Scan for the cell matching the given text and deliver its (X, Y) coordinate at center. 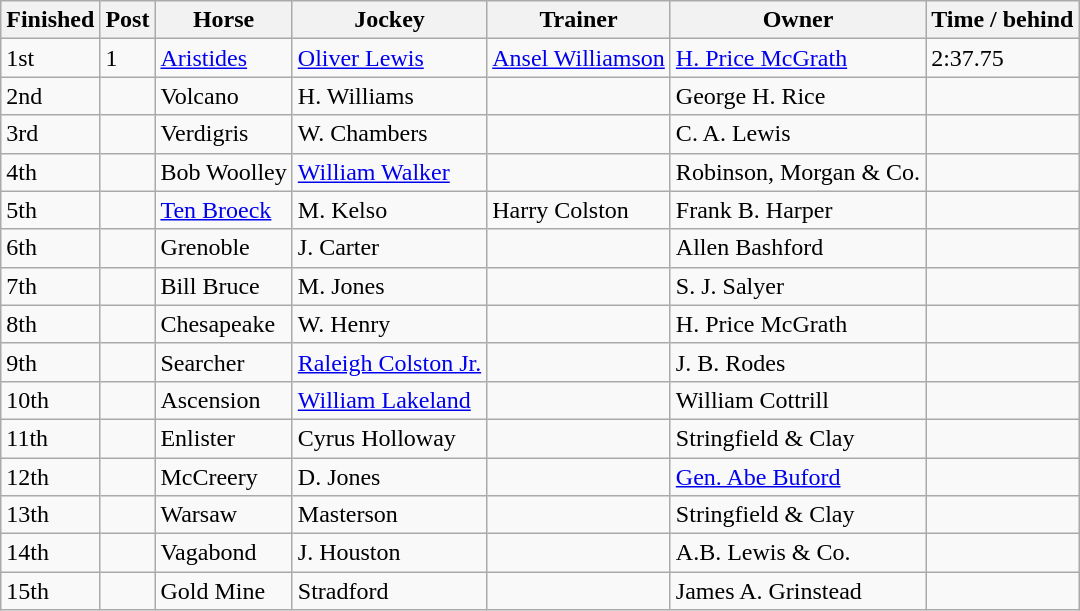
5th (50, 210)
Warsaw (224, 515)
C. A. Lewis (798, 134)
1 (128, 58)
13th (50, 515)
Time / behind (1002, 20)
J. B. Rodes (798, 362)
11th (50, 438)
Gen. Abe Buford (798, 477)
McCreery (224, 477)
H. Williams (389, 96)
3rd (50, 134)
12th (50, 477)
Vagabond (224, 553)
14th (50, 553)
1st (50, 58)
Searcher (224, 362)
Ascension (224, 400)
George H. Rice (798, 96)
Frank B. Harper (798, 210)
2nd (50, 96)
7th (50, 286)
Bill Bruce (224, 286)
Grenoble (224, 248)
Oliver Lewis (389, 58)
Harry Colston (579, 210)
Horse (224, 20)
Ten Broeck (224, 210)
W. Henry (389, 324)
J. Carter (389, 248)
15th (50, 591)
D. Jones (389, 477)
Verdigris (224, 134)
9th (50, 362)
10th (50, 400)
Jockey (389, 20)
Enlister (224, 438)
Cyrus Holloway (389, 438)
Masterson (389, 515)
William Lakeland (389, 400)
M. Jones (389, 286)
2:37.75 (1002, 58)
Raleigh Colston Jr. (389, 362)
Gold Mine (224, 591)
Volcano (224, 96)
M. Kelso (389, 210)
Finished (50, 20)
Ansel Williamson (579, 58)
Trainer (579, 20)
4th (50, 172)
William Cottrill (798, 400)
8th (50, 324)
Stradford (389, 591)
Allen Bashford (798, 248)
S. J. Salyer (798, 286)
Bob Woolley (224, 172)
W. Chambers (389, 134)
J. Houston (389, 553)
Robinson, Morgan & Co. (798, 172)
Aristides (224, 58)
Owner (798, 20)
James A. Grinstead (798, 591)
William Walker (389, 172)
Post (128, 20)
A.B. Lewis & Co. (798, 553)
Chesapeake (224, 324)
6th (50, 248)
